Pinpoint the cell where the given text exists, returning its [x, y] midpoint coordinate. 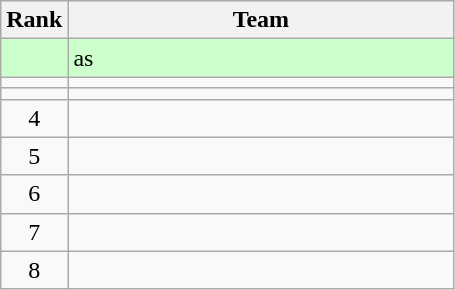
Team [261, 20]
as [261, 58]
8 [34, 270]
4 [34, 118]
5 [34, 156]
7 [34, 232]
6 [34, 194]
Rank [34, 20]
